Return the [x, y] coordinate for the center point of the cell that contains the specified text.  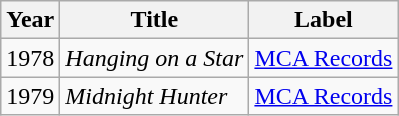
1978 [30, 58]
Title [154, 20]
Label [324, 20]
Year [30, 20]
Hanging on a Star [154, 58]
1979 [30, 96]
Midnight Hunter [154, 96]
